Determine the [X, Y] coordinate at the center of the cell enclosing the given text.  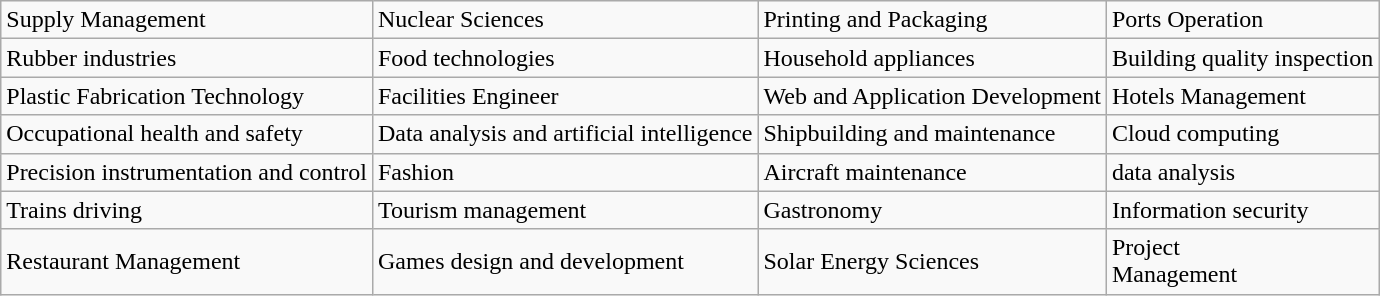
Occupational health and safety [187, 134]
Building quality inspection [1242, 58]
Trains driving [187, 210]
Solar Energy Sciences [932, 262]
Restaurant Management [187, 262]
Facilities Engineer [565, 96]
Ports Operation [1242, 20]
ProjectManagement [1242, 262]
Household appliances [932, 58]
Information security [1242, 210]
Cloud computing [1242, 134]
Web and Application Development [932, 96]
Hotels Management [1242, 96]
Fashion [565, 172]
Nuclear Sciences [565, 20]
Supply Management [187, 20]
Rubber industries [187, 58]
Aircraft maintenance [932, 172]
Games design and development [565, 262]
data analysis [1242, 172]
Shipbuilding and maintenance [932, 134]
Precision instrumentation and control [187, 172]
Tourism management [565, 210]
Plastic Fabrication Technology [187, 96]
Gastronomy [932, 210]
Printing and Packaging [932, 20]
Food technologies [565, 58]
Data analysis and artificial intelligence [565, 134]
